Locate the cell with the specified text and output its (x, y) center coordinate. 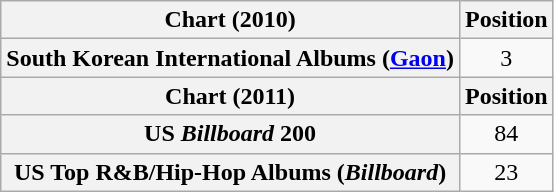
84 (506, 134)
US Billboard 200 (230, 134)
South Korean International Albums (Gaon) (230, 58)
US Top R&B/Hip-Hop Albums (Billboard) (230, 172)
23 (506, 172)
3 (506, 58)
Chart (2011) (230, 96)
Chart (2010) (230, 20)
